Provide the [X, Y] coordinate of the cell's center where the given text is located.  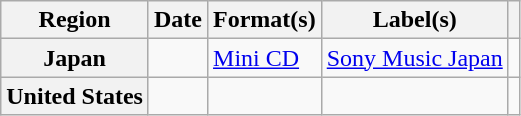
United States [75, 96]
Japan [75, 58]
Label(s) [414, 20]
Date [178, 20]
Sony Music Japan [414, 58]
Mini CD [265, 58]
Format(s) [265, 20]
Region [75, 20]
